Find where the given text appears and provide that cell's center as [X, Y] coordinate. 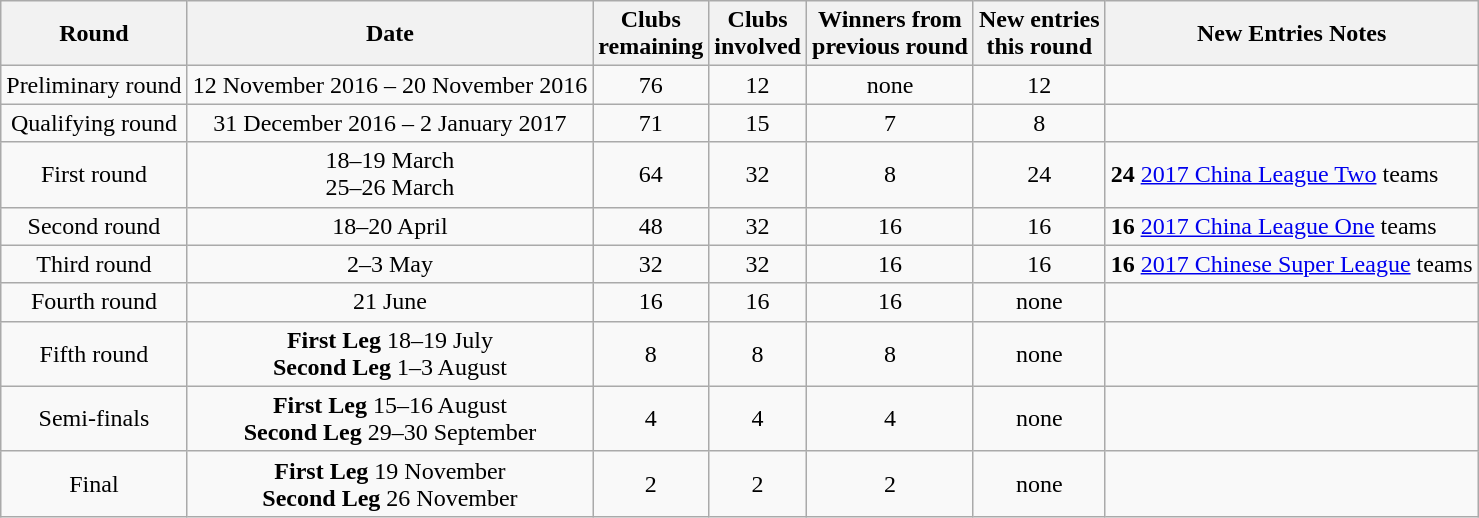
Semi-finals [94, 418]
Third round [94, 264]
Round [94, 34]
18–19 March25–26 March [390, 174]
18–20 April [390, 226]
16 2017 Chinese Super League teams [1292, 264]
16 2017 China League One teams [1292, 226]
Preliminary round [94, 85]
First round [94, 174]
Qualifying round [94, 123]
24 2017 China League Two teams [1292, 174]
Clubsremaining [651, 34]
64 [651, 174]
First Leg 19 NovemberSecond Leg 26 November [390, 484]
48 [651, 226]
Clubsinvolved [758, 34]
Date [390, 34]
21 June [390, 302]
76 [651, 85]
First Leg 18–19 JulySecond Leg 1–3 August [390, 354]
Winners fromprevious round [890, 34]
71 [651, 123]
Second round [94, 226]
Fifth round [94, 354]
Fourth round [94, 302]
New entriesthis round [1039, 34]
12 November 2016 – 20 November 2016 [390, 85]
15 [758, 123]
24 [1039, 174]
Final [94, 484]
31 December 2016 – 2 January 2017 [390, 123]
New Entries Notes [1292, 34]
First Leg 15–16 AugustSecond Leg 29–30 September [390, 418]
7 [890, 123]
2–3 May [390, 264]
